Determine the [x, y] coordinate at the center of the cell enclosing the given text.  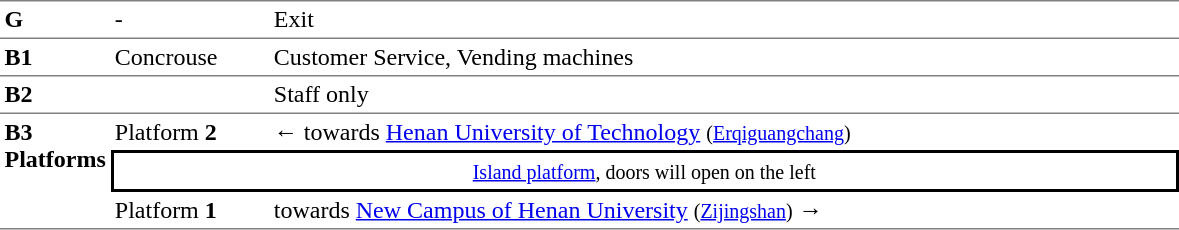
G [55, 19]
Concrouse [190, 58]
B3Platforms [55, 172]
Platform 2 [190, 132]
towards New Campus of Henan University (Zijingshan) → [724, 211]
- [190, 19]
B1 [55, 58]
Platform 1 [190, 211]
Exit [724, 19]
Customer Service, Vending machines [724, 58]
B2 [55, 95]
Staff only [724, 95]
← towards Henan University of Technology (Erqiguangchang) [724, 132]
Island platform, doors will open on the left [644, 171]
